Pinpoint the cell where the given text exists, returning its (X, Y) midpoint coordinate. 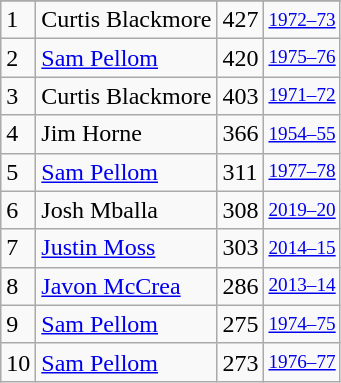
9 (18, 324)
2013–14 (302, 286)
Jim Horne (126, 134)
403 (240, 96)
8 (18, 286)
427 (240, 20)
10 (18, 362)
1976–77 (302, 362)
1977–78 (302, 172)
275 (240, 324)
286 (240, 286)
4 (18, 134)
2019–20 (302, 210)
3 (18, 96)
308 (240, 210)
6 (18, 210)
311 (240, 172)
420 (240, 58)
273 (240, 362)
1975–76 (302, 58)
Justin Moss (126, 248)
303 (240, 248)
366 (240, 134)
5 (18, 172)
2 (18, 58)
1 (18, 20)
1972–73 (302, 20)
1971–72 (302, 96)
Javon McCrea (126, 286)
2014–15 (302, 248)
Josh Mballa (126, 210)
1954–55 (302, 134)
7 (18, 248)
1974–75 (302, 324)
